Find where the given text appears and provide that cell's center as (X, Y) coordinate. 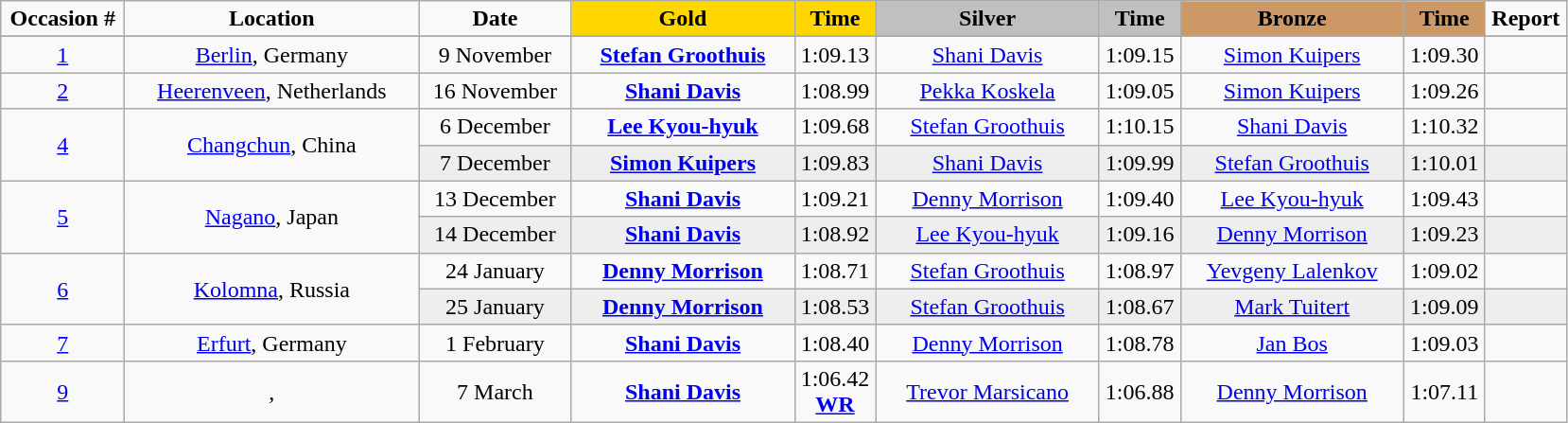
Trevor Marsicano (987, 392)
7 (62, 343)
25 January (496, 307)
1:06.42WR (835, 392)
Location (272, 19)
1:09.23 (1444, 235)
Nagano, Japan (272, 217)
1:10.15 (1140, 127)
, (272, 392)
1:09.26 (1444, 91)
1:09.13 (835, 55)
6 (62, 289)
1:09.09 (1444, 307)
6 December (496, 127)
1:08.67 (1140, 307)
Berlin, Germany (272, 55)
Erfurt, Germany (272, 343)
1:09.21 (835, 199)
24 January (496, 271)
1:06.88 (1140, 392)
1:08.97 (1140, 271)
9 (62, 392)
1:08.92 (835, 235)
1:09.40 (1140, 199)
1 (62, 55)
1:07.11 (1444, 392)
Mark Tuitert (1292, 307)
1:08.78 (1140, 343)
13 December (496, 199)
5 (62, 217)
Yevgeny Lalenkov (1292, 271)
Bronze (1292, 19)
1:09.68 (835, 127)
1:08.71 (835, 271)
Report (1525, 19)
Gold (683, 19)
1:08.40 (835, 343)
Occasion # (62, 19)
Kolomna, Russia (272, 289)
1:09.16 (1140, 235)
16 November (496, 91)
Date (496, 19)
1:09.83 (835, 163)
1:09.99 (1140, 163)
Silver (987, 19)
Jan Bos (1292, 343)
2 (62, 91)
7 March (496, 392)
1:09.30 (1444, 55)
9 November (496, 55)
4 (62, 145)
1:09.43 (1444, 199)
1:10.01 (1444, 163)
1:08.99 (835, 91)
1:09.15 (1140, 55)
1:08.53 (835, 307)
1:09.05 (1140, 91)
14 December (496, 235)
1:09.03 (1444, 343)
Changchun, China (272, 145)
Pekka Koskela (987, 91)
1:09.02 (1444, 271)
1 February (496, 343)
7 December (496, 163)
Heerenveen, Netherlands (272, 91)
1:10.32 (1444, 127)
